Output the (x, y) coordinate of the center of the cell containing the given text.  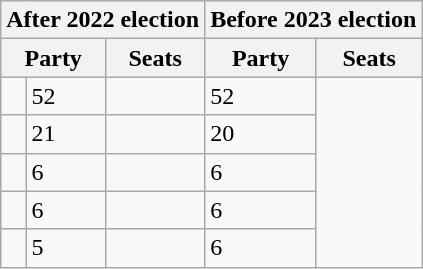
21 (66, 134)
5 (66, 248)
After 2022 election (103, 20)
20 (261, 134)
Before 2023 election (314, 20)
